Find where the given text appears and provide that cell's center as (X, Y) coordinate. 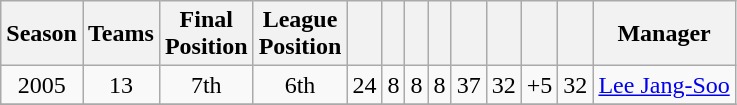
Manager (664, 34)
2005 (42, 85)
Teams (120, 34)
+5 (540, 85)
Season (42, 34)
37 (468, 85)
7th (206, 85)
LeaguePosition (300, 34)
FinalPosition (206, 34)
13 (120, 85)
Lee Jang-Soo (664, 85)
24 (364, 85)
6th (300, 85)
